Determine the (X, Y) coordinate at the center of the cell enclosing the given text.  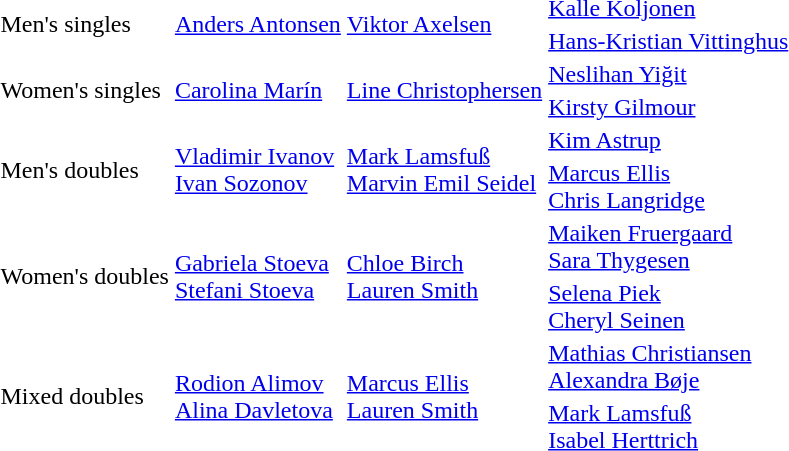
Line Christophersen (444, 90)
Gabriela Stoeva Stefani Stoeva (258, 276)
Vladimir Ivanov Ivan Sozonov (258, 170)
Chloe Birch Lauren Smith (444, 276)
Carolina Marín (258, 90)
Mark Lamsfuß Marvin Emil Seidel (444, 170)
